Search for the cell housing the specified text and yield its [X, Y] center coordinate. 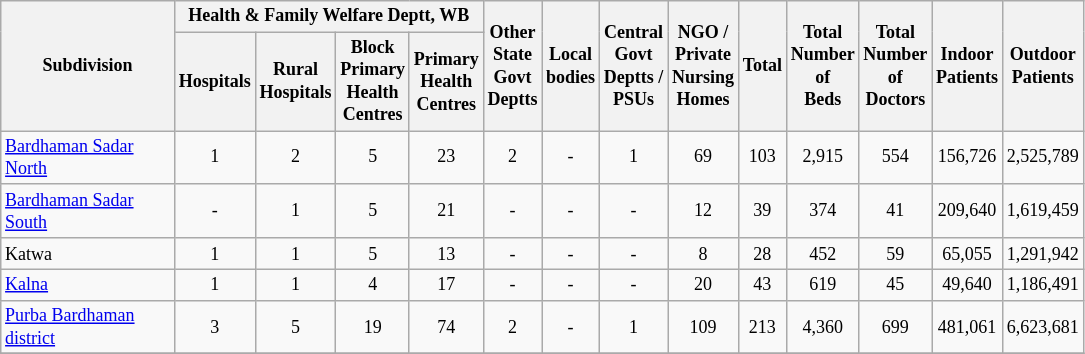
43 [762, 284]
TotalNumberofDoctors [896, 66]
BlockPrimaryHealthCentres [373, 82]
74 [446, 327]
452 [822, 254]
481,061 [968, 327]
59 [896, 254]
4 [373, 284]
213 [762, 327]
65,055 [968, 254]
3 [214, 327]
Katwa [88, 254]
NGO /PrivateNursingHomes [704, 66]
103 [762, 158]
28 [762, 254]
TotalNumberofBeds [822, 66]
17 [446, 284]
PrimaryHealthCentres [446, 82]
2,915 [822, 158]
12 [704, 211]
Bardhaman Sadar South [88, 211]
374 [822, 211]
2,525,789 [1042, 158]
554 [896, 158]
13 [446, 254]
4,360 [822, 327]
Subdivision [88, 66]
69 [704, 158]
699 [896, 327]
IndoorPatients [968, 66]
156,726 [968, 158]
619 [822, 284]
109 [704, 327]
21 [446, 211]
Total [762, 66]
8 [704, 254]
6,623,681 [1042, 327]
19 [373, 327]
OutdoorPatients [1042, 66]
Kalna [88, 284]
Hospitals [214, 82]
OtherStateGovtDeptts [512, 66]
1,291,942 [1042, 254]
1,186,491 [1042, 284]
39 [762, 211]
Bardhaman Sadar North [88, 158]
209,640 [968, 211]
45 [896, 284]
23 [446, 158]
41 [896, 211]
Localbodies [571, 66]
Health & Family Welfare Deptt, WB [328, 16]
RuralHospitals [296, 82]
49,640 [968, 284]
20 [704, 284]
Purba Bardhaman district [88, 327]
1,619,459 [1042, 211]
CentralGovtDeptts /PSUs [633, 66]
